For the text-containing cell, return its midpoint in [x, y] coordinate format. 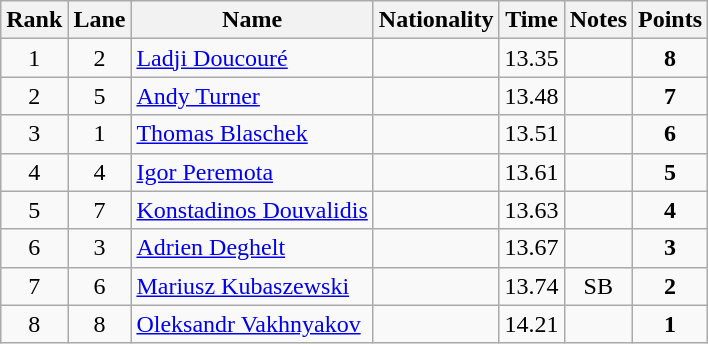
13.35 [532, 58]
13.74 [532, 286]
Konstadinos Douvalidis [252, 210]
Thomas Blaschek [252, 134]
Time [532, 20]
13.51 [532, 134]
13.63 [532, 210]
13.67 [532, 248]
Igor Peremota [252, 172]
Mariusz Kubaszewski [252, 286]
Andy Turner [252, 96]
Notes [598, 20]
SB [598, 286]
Name [252, 20]
Oleksandr Vakhnyakov [252, 324]
13.61 [532, 172]
14.21 [532, 324]
Ladji Doucouré [252, 58]
Nationality [436, 20]
Lane [100, 20]
Points [670, 20]
Rank [34, 20]
Adrien Deghelt [252, 248]
13.48 [532, 96]
